Find where the given text appears and provide that cell's center as (x, y) coordinate. 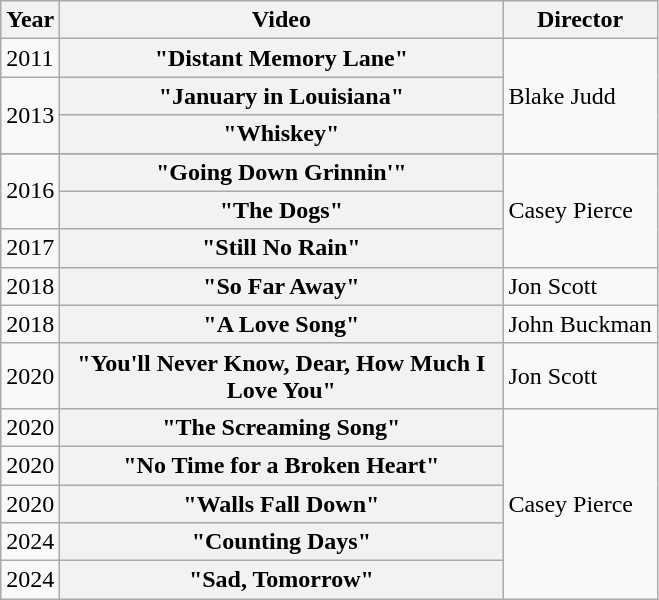
"Still No Rain" (282, 248)
"So Far Away" (282, 286)
Blake Judd (580, 96)
"The Dogs" (282, 210)
"Going Down Grinnin'" (282, 172)
"Whiskey" (282, 134)
"You'll Never Know, Dear, How Much I Love You" (282, 376)
Director (580, 20)
Year (30, 20)
"Sad, Tomorrow" (282, 580)
"January in Louisiana" (282, 96)
Video (282, 20)
"Walls Fall Down" (282, 503)
2017 (30, 248)
John Buckman (580, 324)
"Counting Days" (282, 542)
"No Time for a Broken Heart" (282, 465)
"The Screaming Song" (282, 427)
2016 (30, 191)
2011 (30, 58)
"A Love Song" (282, 324)
"Distant Memory Lane" (282, 58)
2013 (30, 115)
